From the cell containing the given text, extract its center point as [X, Y] coordinate. 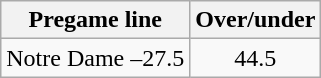
Pregame line [96, 20]
Notre Dame –27.5 [96, 58]
Over/under [256, 20]
44.5 [256, 58]
